Return [x, y] of the center of cell containing provided text 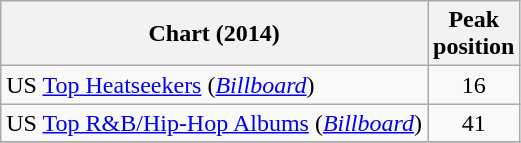
US Top Heatseekers (Billboard) [214, 85]
Peakposition [474, 34]
41 [474, 123]
Chart (2014) [214, 34]
US Top R&B/Hip-Hop Albums (Billboard) [214, 123]
16 [474, 85]
